Provide the [X, Y] coordinate of the cell's center where the given text is located.  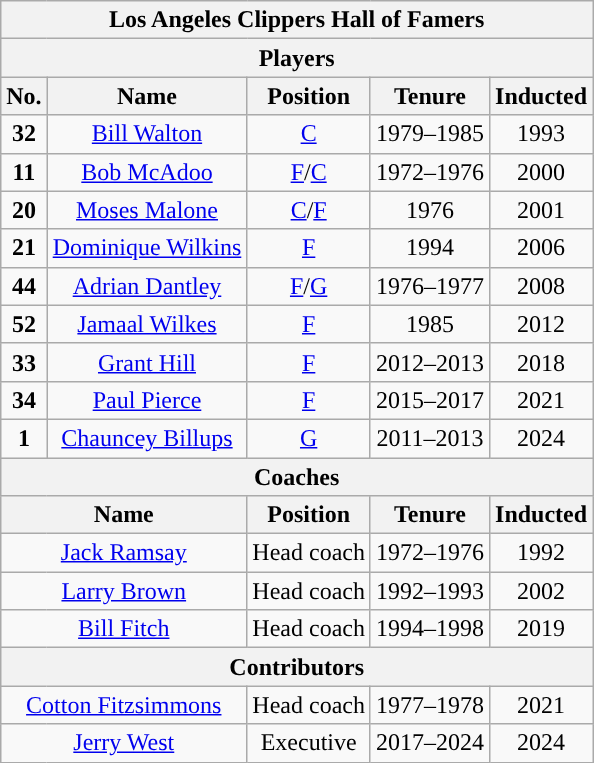
1994 [430, 248]
C [309, 134]
Bob McAdoo [147, 172]
2002 [542, 591]
Executive [309, 743]
52 [24, 324]
Players [297, 58]
2012 [542, 324]
21 [24, 248]
20 [24, 210]
1994–1998 [430, 629]
2018 [542, 362]
Bill Walton [147, 134]
Jerry West [124, 743]
Moses Malone [147, 210]
Contributors [297, 667]
2000 [542, 172]
G [309, 438]
2001 [542, 210]
Adrian Dantley [147, 286]
Bill Fitch [124, 629]
Jamaal Wilkes [147, 324]
34 [24, 400]
Chauncey Billups [147, 438]
F/C [309, 172]
1 [24, 438]
1992 [542, 553]
1979–1985 [430, 134]
Cotton Fitzsimmons [124, 705]
1992–1993 [430, 591]
Jack Ramsay [124, 553]
32 [24, 134]
No. [24, 96]
1976–1977 [430, 286]
2006 [542, 248]
Grant Hill [147, 362]
33 [24, 362]
2019 [542, 629]
2008 [542, 286]
Dominique Wilkins [147, 248]
1993 [542, 134]
C/F [309, 210]
44 [24, 286]
Paul Pierce [147, 400]
1977–1978 [430, 705]
Los Angeles Clippers Hall of Famers [297, 20]
Larry Brown [124, 591]
Coaches [297, 477]
1985 [430, 324]
2015–2017 [430, 400]
2017–2024 [430, 743]
2012–2013 [430, 362]
F/G [309, 286]
11 [24, 172]
2011–2013 [430, 438]
1976 [430, 210]
